Capture the cell that displays the provided text and extract its (X, Y) central coordinate. 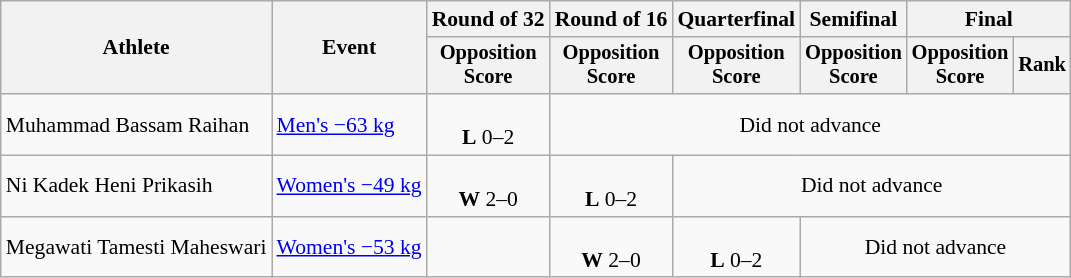
Final (989, 19)
Ni Kadek Heni Prikasih (136, 186)
Women's −49 kg (350, 186)
Megawati Tamesti Maheswari (136, 248)
Rank (1042, 66)
Semifinal (854, 19)
Round of 16 (612, 19)
Event (350, 48)
Women's −53 kg (350, 248)
Muhammad Bassam Raihan (136, 124)
Round of 32 (488, 19)
Athlete (136, 48)
Quarterfinal (736, 19)
Men's −63 kg (350, 124)
